Search for the cell housing the specified text and yield its [X, Y] center coordinate. 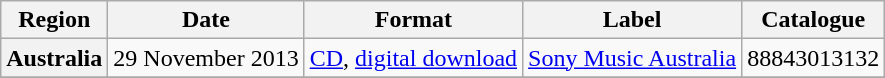
Catalogue [814, 20]
Label [632, 20]
CD, digital download [413, 58]
Sony Music Australia [632, 58]
Format [413, 20]
Region [54, 20]
Date [206, 20]
Australia [54, 58]
88843013132 [814, 58]
29 November 2013 [206, 58]
